Search for the cell housing the specified text and yield its [X, Y] center coordinate. 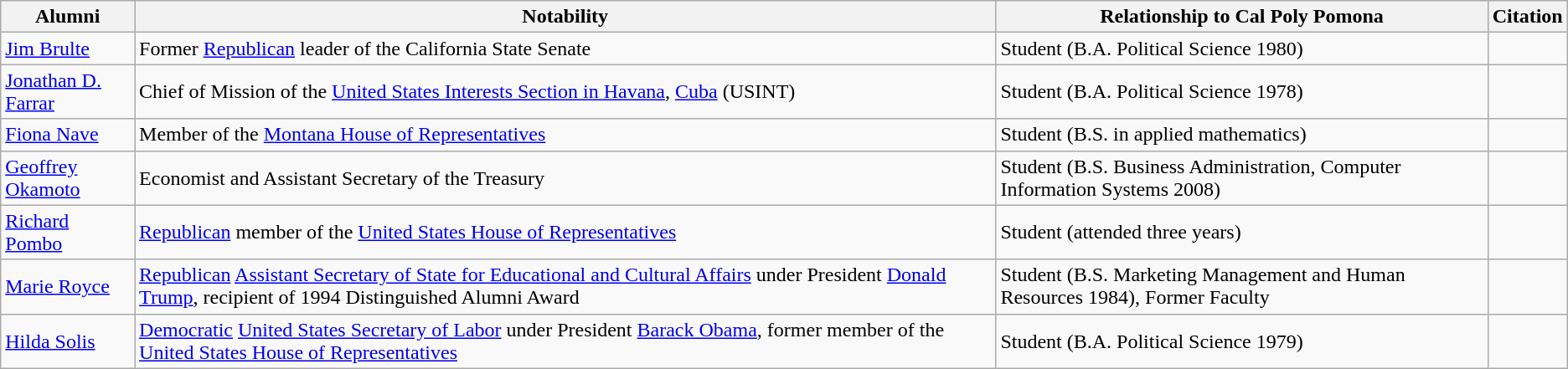
Student (B.A. Political Science 1980) [1241, 49]
Student (B.A. Political Science 1979) [1241, 341]
Democratic United States Secretary of Labor under President Barack Obama, former member of the United States House of Representatives [565, 341]
Jim Brulte [68, 49]
Richard Pombo [68, 233]
Economist and Assistant Secretary of the Treasury [565, 177]
Jonathan D. Farrar [68, 92]
Student (B.S. Business Administration, Computer Information Systems 2008) [1241, 177]
Student (B.S. in applied mathematics) [1241, 135]
Student (B.A. Political Science 1978) [1241, 92]
Student (B.S. Marketing Management and Human Resources 1984), Former Faculty [1241, 286]
Chief of Mission of the United States Interests Section in Havana, Cuba (USINT) [565, 92]
Relationship to Cal Poly Pomona [1241, 17]
Fiona Nave [68, 135]
Student (attended three years) [1241, 233]
Citation [1528, 17]
Hilda Solis [68, 341]
Republican member of the United States House of Representatives [565, 233]
Geoffrey Okamoto [68, 177]
Alumni [68, 17]
Member of the Montana House of Representatives [565, 135]
Former Republican leader of the California State Senate [565, 49]
Marie Royce [68, 286]
Notability [565, 17]
